Locate the cell with the specified text and output its (X, Y) center coordinate. 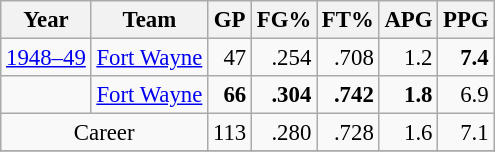
7.1 (466, 133)
.708 (348, 58)
Career (104, 133)
FT% (348, 20)
FG% (284, 20)
GP (230, 20)
.254 (284, 58)
Year (46, 20)
1.2 (408, 58)
PPG (466, 20)
1.8 (408, 95)
1948–49 (46, 58)
7.4 (466, 58)
APG (408, 20)
.280 (284, 133)
47 (230, 58)
Team (150, 20)
.728 (348, 133)
113 (230, 133)
1.6 (408, 133)
6.9 (466, 95)
66 (230, 95)
.304 (284, 95)
.742 (348, 95)
